Provide the [X, Y] coordinate of the cell's center where the given text is located.  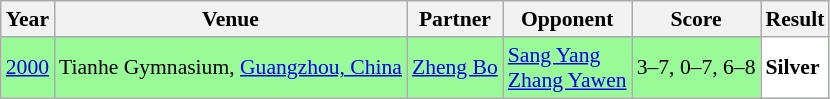
Year [28, 19]
Zheng Bo [455, 68]
3–7, 0–7, 6–8 [696, 68]
Partner [455, 19]
Opponent [568, 19]
2000 [28, 68]
Venue [230, 19]
Silver [794, 68]
Tianhe Gymnasium, Guangzhou, China [230, 68]
Sang Yang Zhang Yawen [568, 68]
Score [696, 19]
Result [794, 19]
